Capture the cell that displays the provided text and extract its [X, Y] central coordinate. 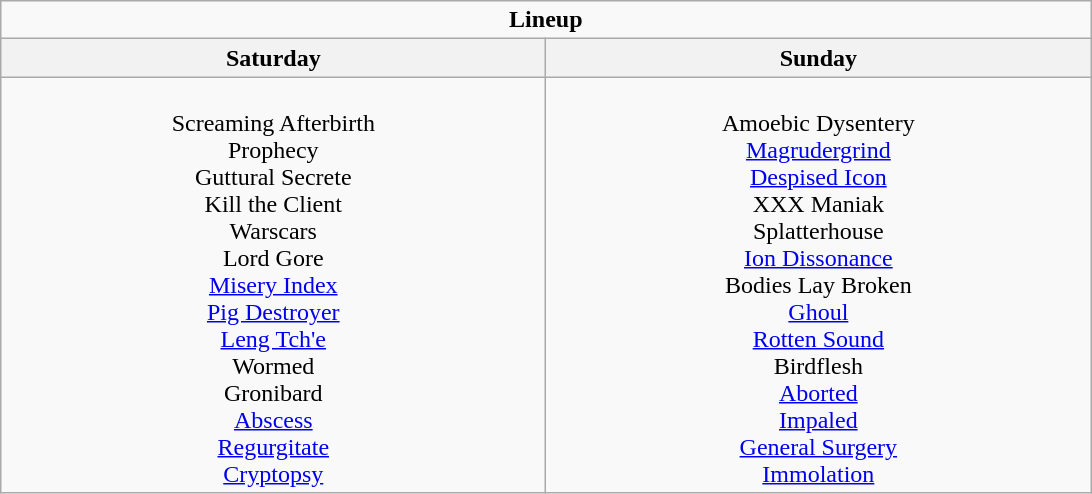
Saturday [274, 58]
Lineup [546, 20]
Sunday [818, 58]
